Determine the [X, Y] coordinate at the center of the cell enclosing the given text.  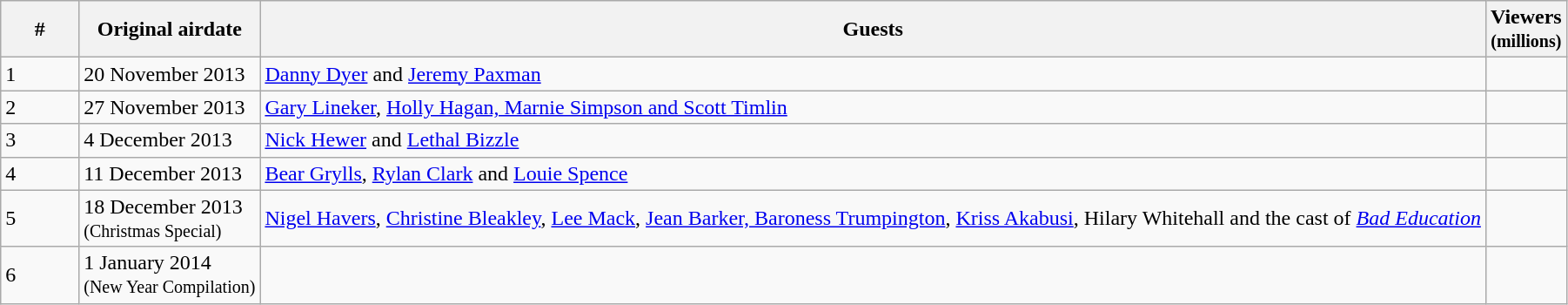
4 [40, 173]
Gary Lineker, Holly Hagan, Marnie Simpson and Scott Timlin [874, 107]
Nigel Havers, Christine Bleakley, Lee Mack, Jean Barker, Baroness Trumpington, Kriss Akabusi, Hilary Whitehall and the cast of Bad Education [874, 218]
18 December 2013(Christmas Special) [170, 218]
3 [40, 140]
Guests [874, 30]
11 December 2013 [170, 173]
1 [40, 74]
1 January 2014(New Year Compilation) [170, 275]
Bear Grylls, Rylan Clark and Louie Spence [874, 173]
Original airdate [170, 30]
# [40, 30]
5 [40, 218]
20 November 2013 [170, 74]
4 December 2013 [170, 140]
27 November 2013 [170, 107]
Nick Hewer and Lethal Bizzle [874, 140]
Danny Dyer and Jeremy Paxman [874, 74]
Viewers(millions) [1526, 30]
2 [40, 107]
6 [40, 275]
